Detect which cell encompasses the target text, then output its (X, Y) center coordinate. 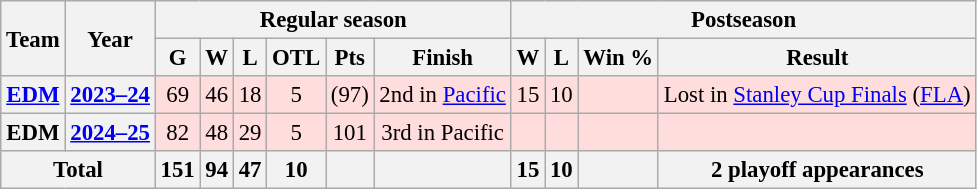
Postseason (744, 20)
OTL (296, 58)
Pts (350, 58)
Result (817, 58)
3rd in Pacific (442, 133)
46 (216, 95)
29 (250, 133)
Lost in Stanley Cup Finals (FLA) (817, 95)
Finish (442, 58)
2023–24 (110, 95)
Win % (618, 58)
Team (33, 38)
47 (250, 170)
2024–25 (110, 133)
151 (178, 170)
2nd in Pacific (442, 95)
82 (178, 133)
94 (216, 170)
G (178, 58)
Year (110, 38)
2 playoff appearances (817, 170)
101 (350, 133)
(97) (350, 95)
18 (250, 95)
48 (216, 133)
Regular season (333, 20)
Total (78, 170)
69 (178, 95)
